Scan for the cell matching the given text and deliver its (x, y) coordinate at center. 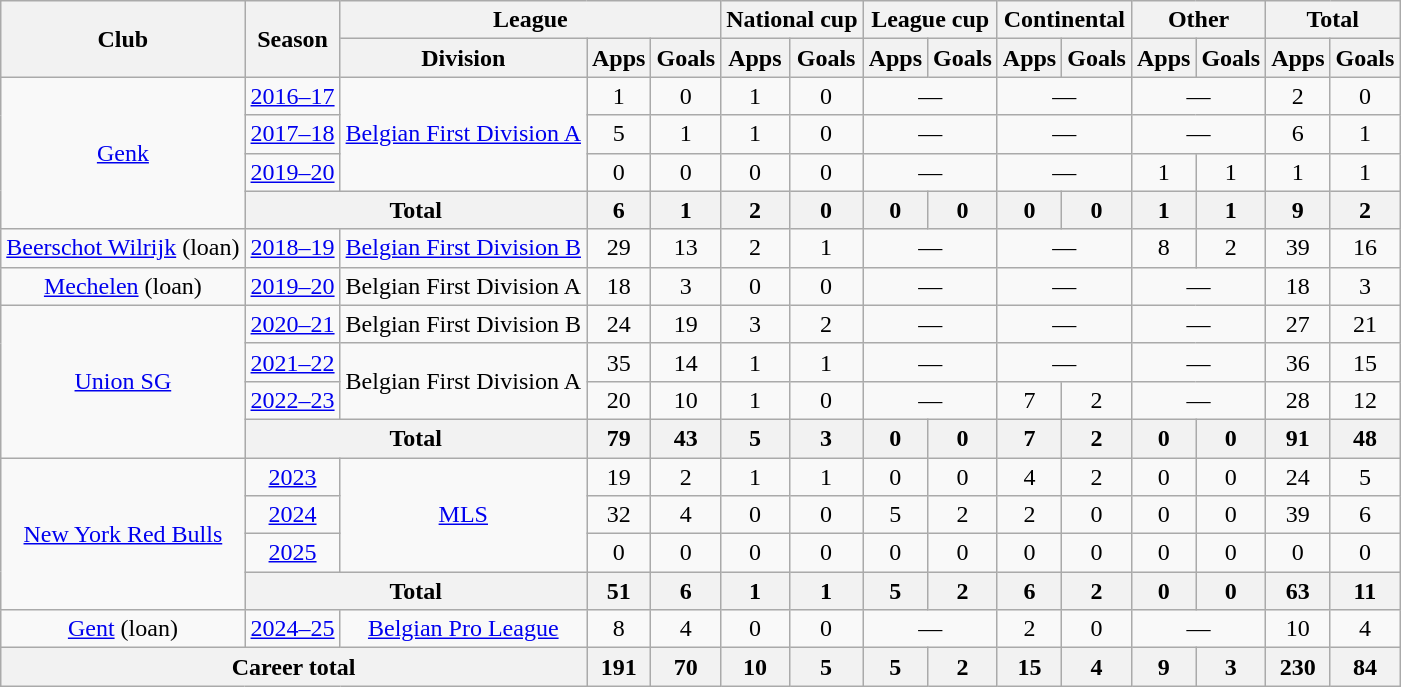
2018–19 (292, 248)
48 (1365, 438)
91 (1298, 438)
43 (686, 438)
Beerschot Wilrijk (loan) (123, 248)
28 (1298, 400)
14 (686, 362)
Union SG (123, 381)
Belgian Pro League (463, 629)
2020–21 (292, 324)
National cup (792, 20)
79 (618, 438)
21 (1365, 324)
Genk (123, 153)
36 (1298, 362)
2023 (292, 477)
11 (1365, 591)
29 (618, 248)
New York Red Bulls (123, 534)
2016–17 (292, 96)
2022–23 (292, 400)
League cup (930, 20)
Mechelen (loan) (123, 286)
Continental (1064, 20)
Season (292, 39)
2021–22 (292, 362)
63 (1298, 591)
70 (686, 667)
2024–25 (292, 629)
32 (618, 515)
51 (618, 591)
12 (1365, 400)
13 (686, 248)
Career total (294, 667)
2017–18 (292, 134)
35 (618, 362)
2024 (292, 515)
Other (1198, 20)
Club (123, 39)
16 (1365, 248)
2025 (292, 553)
27 (1298, 324)
MLS (463, 515)
191 (618, 667)
20 (618, 400)
84 (1365, 667)
League (530, 20)
230 (1298, 667)
Gent (loan) (123, 629)
Division (463, 58)
